Return (x, y) of the center of cell containing provided text 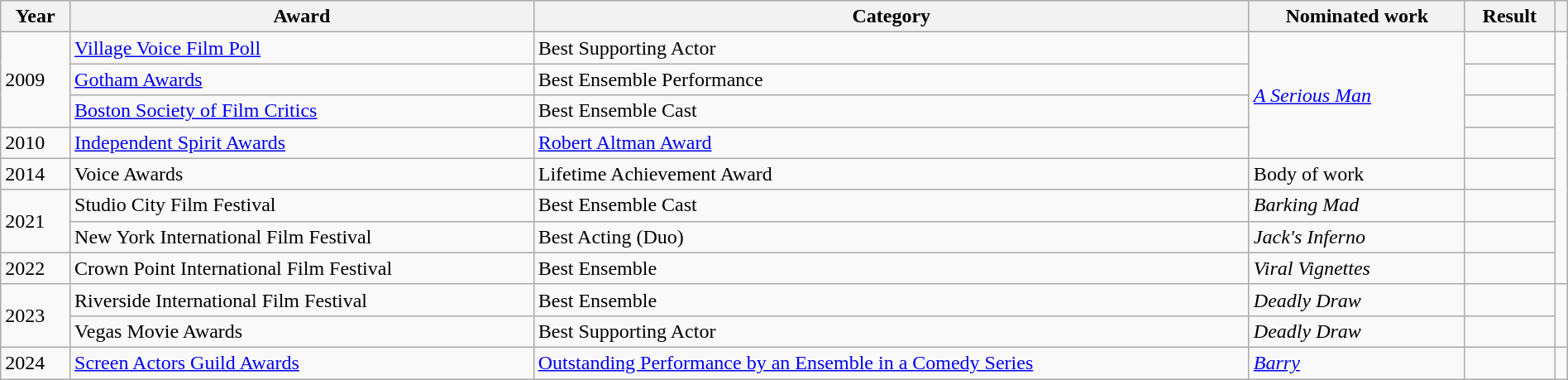
Boston Society of Film Critics (303, 111)
2021 (36, 221)
Barry (1356, 363)
Nominated work (1356, 17)
2024 (36, 363)
Best Ensemble Performance (892, 79)
Year (36, 17)
Crown Point International Film Festival (303, 268)
A Serious Man (1356, 95)
Village Voice Film Poll (303, 48)
Viral Vignettes (1356, 268)
Body of work (1356, 174)
Gotham Awards (303, 79)
Lifetime Achievement Award (892, 174)
Award (303, 17)
2014 (36, 174)
Best Acting (Duo) (892, 237)
Outstanding Performance by an Ensemble in a Comedy Series (892, 363)
Riverside International Film Festival (303, 300)
Robert Altman Award (892, 142)
Independent Spirit Awards (303, 142)
Barking Mad (1356, 205)
Screen Actors Guild Awards (303, 363)
2022 (36, 268)
Voice Awards (303, 174)
Result (1509, 17)
Vegas Movie Awards (303, 331)
2023 (36, 315)
New York International Film Festival (303, 237)
Jack's Inferno (1356, 237)
Category (892, 17)
2009 (36, 79)
2010 (36, 142)
Studio City Film Festival (303, 205)
